Scan for the cell matching the given text and deliver its (x, y) coordinate at center. 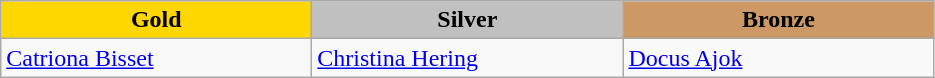
Christina Hering (468, 58)
Gold (156, 20)
Docus Ajok (778, 58)
Bronze (778, 20)
Silver (468, 20)
Catriona Bisset (156, 58)
